Locate the cell with the specified text and output its (X, Y) center coordinate. 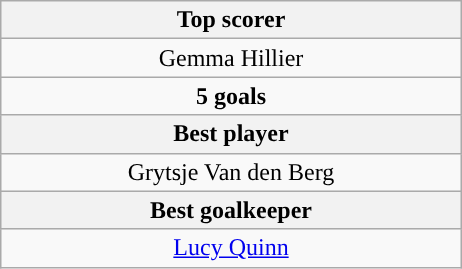
Gemma Hillier (230, 58)
Grytsje Van den Berg (230, 172)
Lucy Quinn (230, 248)
Top scorer (230, 20)
Best player (230, 134)
Best goalkeeper (230, 210)
5 goals (230, 96)
